Extract the [X, Y] coordinate from the center of the cell holding the provided text.  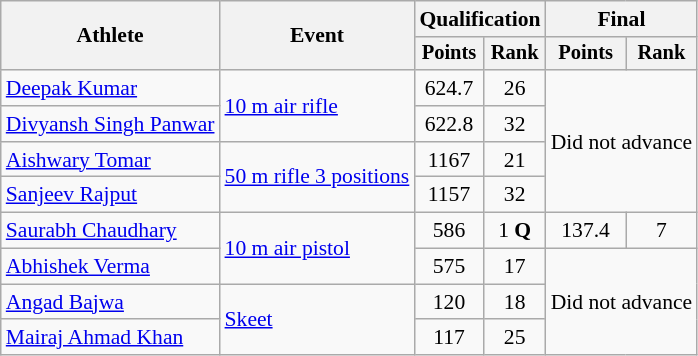
18 [515, 302]
Deepak Kumar [110, 88]
Mairaj Ahmad Khan [110, 338]
10 m air rifle [318, 106]
1 Q [515, 231]
Abhishek Verma [110, 267]
Final [622, 19]
Skeet [318, 320]
1157 [448, 195]
1167 [448, 160]
622.8 [448, 124]
Saurabh Chaudhary [110, 231]
26 [515, 88]
624.7 [448, 88]
17 [515, 267]
Aishwary Tomar [110, 160]
117 [448, 338]
Sanjeev Rajput [110, 195]
7 [662, 231]
Qualification [480, 19]
137.4 [586, 231]
25 [515, 338]
586 [448, 231]
575 [448, 267]
10 m air pistol [318, 248]
120 [448, 302]
Athlete [110, 36]
Divyansh Singh Panwar [110, 124]
Event [318, 36]
21 [515, 160]
50 m rifle 3 positions [318, 178]
Angad Bajwa [110, 302]
